For the text-containing cell, return its midpoint in (X, Y) coordinate format. 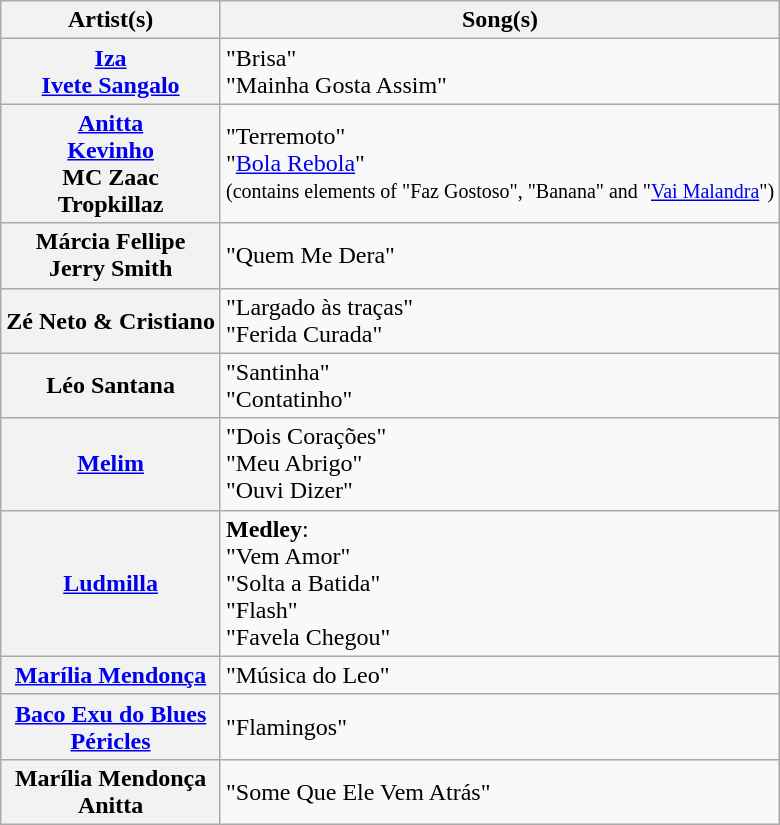
"Música do Leo" (500, 675)
"Flamingos" (500, 726)
"Some Que Ele Vem Atrás" (500, 792)
Marília Mendonça (111, 675)
Ludmilla (111, 583)
Artist(s) (111, 20)
Medley:"Vem Amor""Solta a Batida""Flash""Favela Chegou" (500, 583)
"Largado às traças""Ferida Curada" (500, 320)
"Santinha""Contatinho" (500, 386)
"Brisa""Mainha Gosta Assim" (500, 72)
AnittaKevinhoMC ZaacTropkillaz (111, 164)
Song(s) (500, 20)
IzaIvete Sangalo (111, 72)
Marília MendonçaAnitta (111, 792)
Márcia FellipeJerry Smith (111, 256)
Melim (111, 464)
Léo Santana (111, 386)
"Quem Me Dera" (500, 256)
Zé Neto & Cristiano (111, 320)
"Terremoto""Bola Rebola"(contains elements of "Faz Gostoso", "Banana" and "Vai Malandra") (500, 164)
"Dois Corações""Meu Abrigo""Ouvi Dizer" (500, 464)
Baco Exu do BluesPéricles (111, 726)
